For the text-containing cell, return its midpoint in [X, Y] coordinate format. 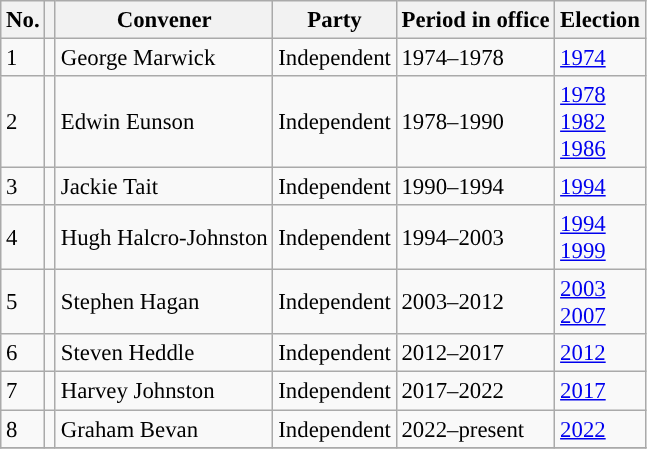
2012–2017 [476, 353]
George Marwick [164, 58]
6 [23, 353]
Period in office [476, 20]
Stephen Hagan [164, 302]
1994–2003 [476, 238]
5 [23, 302]
Election [600, 20]
1978–1990 [476, 122]
1974–1978 [476, 58]
2022–present [476, 429]
7 [23, 391]
Graham Bevan [164, 429]
No. [23, 20]
1 [23, 58]
1978 1982 1986 [600, 122]
4 [23, 238]
2003 2007 [600, 302]
2017–2022 [476, 391]
2022 [600, 429]
1994 [600, 187]
Harvey Johnston [164, 391]
2 [23, 122]
1994 1999 [600, 238]
1990–1994 [476, 187]
2003–2012 [476, 302]
Convener [164, 20]
Party [334, 20]
3 [23, 187]
2012 [600, 353]
Steven Heddle [164, 353]
2017 [600, 391]
Jackie Tait [164, 187]
8 [23, 429]
Hugh Halcro-Johnston [164, 238]
Edwin Eunson [164, 122]
1974 [600, 58]
